Return (x, y) of the center of cell containing provided text 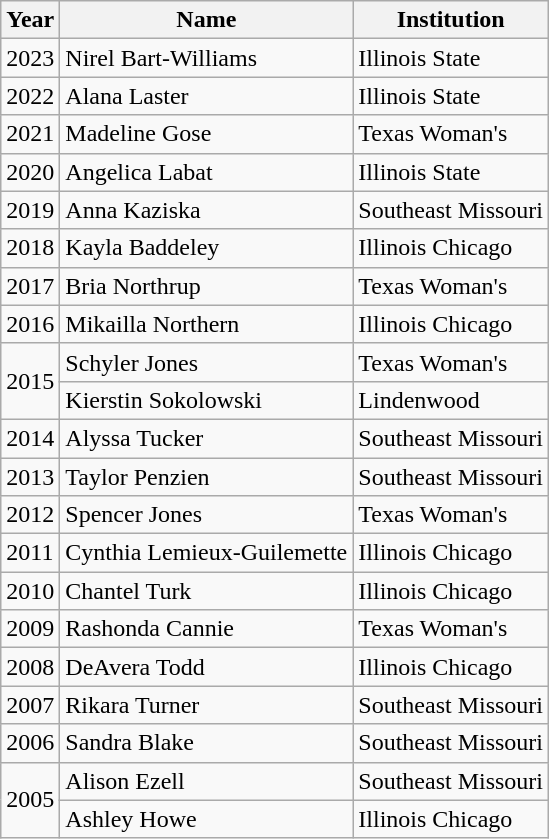
2007 (30, 705)
Spencer Jones (206, 515)
2015 (30, 381)
2022 (30, 96)
2006 (30, 743)
Anna Kaziska (206, 210)
2020 (30, 172)
2010 (30, 591)
2014 (30, 438)
Kayla Baddeley (206, 248)
Kierstin Sokolowski (206, 400)
2012 (30, 515)
Madeline Gose (206, 134)
Alana Laster (206, 96)
Chantel Turk (206, 591)
2005 (30, 800)
Rashonda Cannie (206, 629)
Institution (451, 20)
Lindenwood (451, 400)
2018 (30, 248)
2016 (30, 324)
Nirel Bart-Williams (206, 58)
Taylor Penzien (206, 477)
2019 (30, 210)
Year (30, 20)
Rikara Turner (206, 705)
2017 (30, 286)
Sandra Blake (206, 743)
2021 (30, 134)
Bria Northrup (206, 286)
Cynthia Lemieux-Guilemette (206, 553)
Ashley Howe (206, 819)
DeAvera Todd (206, 667)
Schyler Jones (206, 362)
2008 (30, 667)
2009 (30, 629)
Alyssa Tucker (206, 438)
2011 (30, 553)
Mikailla Northern (206, 324)
2023 (30, 58)
Angelica Labat (206, 172)
2013 (30, 477)
Name (206, 20)
Alison Ezell (206, 781)
